Find where the given text appears and provide that cell's center as [x, y] coordinate. 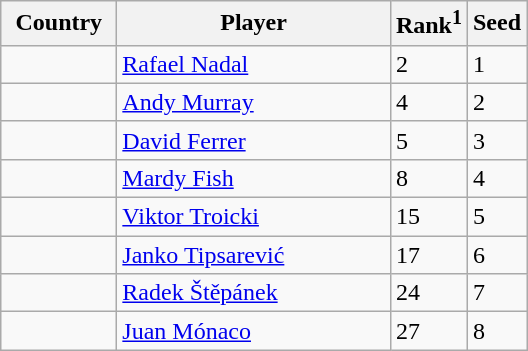
17 [428, 255]
27 [428, 331]
Player [254, 24]
3 [496, 140]
Radek Štěpánek [254, 293]
David Ferrer [254, 140]
Rafael Nadal [254, 64]
Janko Tipsarević [254, 255]
Andy Murray [254, 102]
Seed [496, 24]
Juan Mónaco [254, 331]
1 [496, 64]
6 [496, 255]
7 [496, 293]
Country [59, 24]
Viktor Troicki [254, 217]
Mardy Fish [254, 178]
24 [428, 293]
15 [428, 217]
Rank1 [428, 24]
